Identify which cell holds the provided text, then report its (x, y) central coordinate. 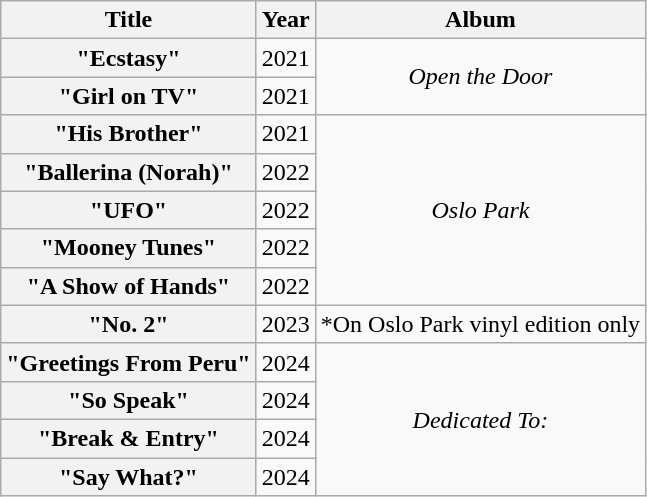
"Mooney Tunes" (128, 248)
Dedicated To: (480, 419)
"His Brother" (128, 134)
Oslo Park (480, 210)
"Break & Entry" (128, 438)
Album (480, 20)
Title (128, 20)
"Greetings From Peru" (128, 362)
"UFO" (128, 210)
Open the Door (480, 77)
"A Show of Hands" (128, 286)
*On Oslo Park vinyl edition only (480, 324)
"Girl on TV" (128, 96)
"So Speak" (128, 400)
"Say What?" (128, 477)
"Ballerina (Norah)" (128, 172)
"No. 2" (128, 324)
"Ecstasy" (128, 58)
Year (286, 20)
2023 (286, 324)
